Return (X, Y) of the center of cell containing provided text 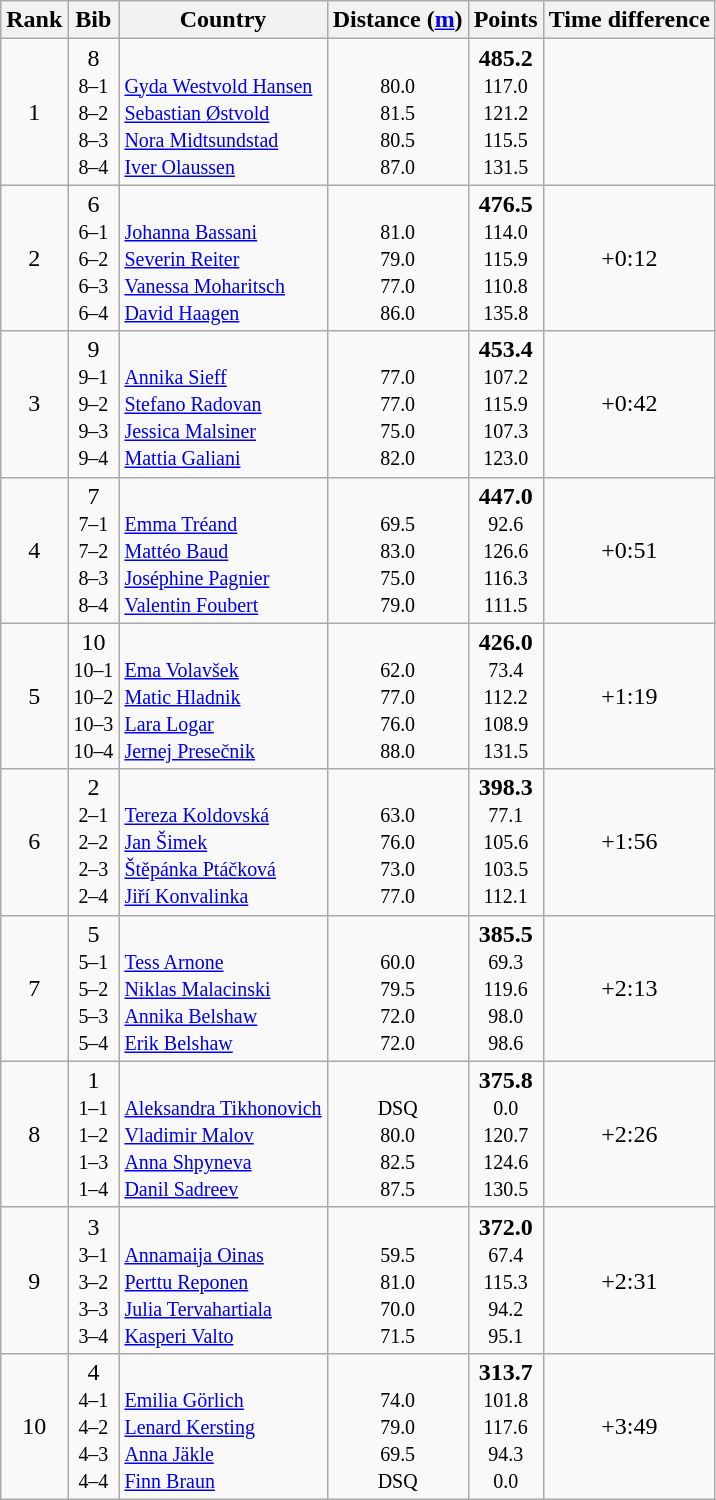
Tess ArnoneNiklas MalacinskiAnnika BelshawErik Belshaw (223, 988)
398.377.1105.6103.5112.1 (506, 842)
313.7101.8 117.694.30.0 (506, 1426)
77.077.075.082.0 (398, 404)
Emma TréandMattéo BaudJoséphine PagnierValentin Foubert (223, 550)
Distance (m) (398, 20)
10 (34, 1426)
66–16–26–36–4 (94, 258)
60.079.572.072.0 (398, 988)
Emilia GörlichLenard KerstingAnna JäkleFinn Braun (223, 1426)
375.80.0120.7 124.6130.5 (506, 1134)
+2:31 (629, 1280)
+0:51 (629, 550)
Aleksandra TikhonovichVladimir MalovAnna ShpynevaDanil Sadreev (223, 1134)
+1:56 (629, 842)
6 (34, 842)
Time difference (629, 20)
Johanna BassaniSeverin ReiterVanessa MoharitschDavid Haagen (223, 258)
4 (34, 550)
+0:42 (629, 404)
Bib (94, 20)
7 (34, 988)
69.583.075.079.0 (398, 550)
99–19–29–39–4 (94, 404)
77–17–28–38–4 (94, 550)
Country (223, 20)
11–11–21–31–4 (94, 1134)
Rank (34, 20)
Gyda Westvold HansenSebastian ØstvoldNora MidtsundstadIver Olaussen (223, 112)
33–13–23–33–4 (94, 1280)
88–18–28–38–4 (94, 112)
447.092.6126.6116.3111.5 (506, 550)
+1:19 (629, 696)
59.581.070.071.5 (398, 1280)
9 (34, 1280)
2 (34, 258)
55–15–25–35–4 (94, 988)
44–14–24–34–4 (94, 1426)
Points (506, 20)
426.073.4112.2108.9131.5 (506, 696)
80.081.580.587.0 (398, 112)
372.067.4115.394.295.1 (506, 1280)
476.5114.0115.9110.8135.8 (506, 258)
+0:12 (629, 258)
385.569.3119.698.098.6 (506, 988)
+3:49 (629, 1426)
3 (34, 404)
62.077.076.088.0 (398, 696)
Annika SieffStefano RadovanJessica MalsinerMattia Galiani (223, 404)
63.076.073.077.0 (398, 842)
22–12–22–32–4 (94, 842)
Tereza KoldovskáJan ŠimekŠtěpánka PtáčkováJiří Konvalinka (223, 842)
+2:26 (629, 1134)
74.079.069.5DSQ (398, 1426)
DSQ80.082.587.5 (398, 1134)
1010–110–210–310–4 (94, 696)
8 (34, 1134)
Ema VolavšekMatic HladnikLara LogarJernej Presečnik (223, 696)
5 (34, 696)
81.079.077.086.0 (398, 258)
Annamaija OinasPerttu ReponenJulia TervahartialaKasperi Valto (223, 1280)
+2:13 (629, 988)
1 (34, 112)
485.2117.0121.2115.5131.5 (506, 112)
453.4107.2115.9107.3123.0 (506, 404)
